Locate the cell with the specified text and output its [X, Y] center coordinate. 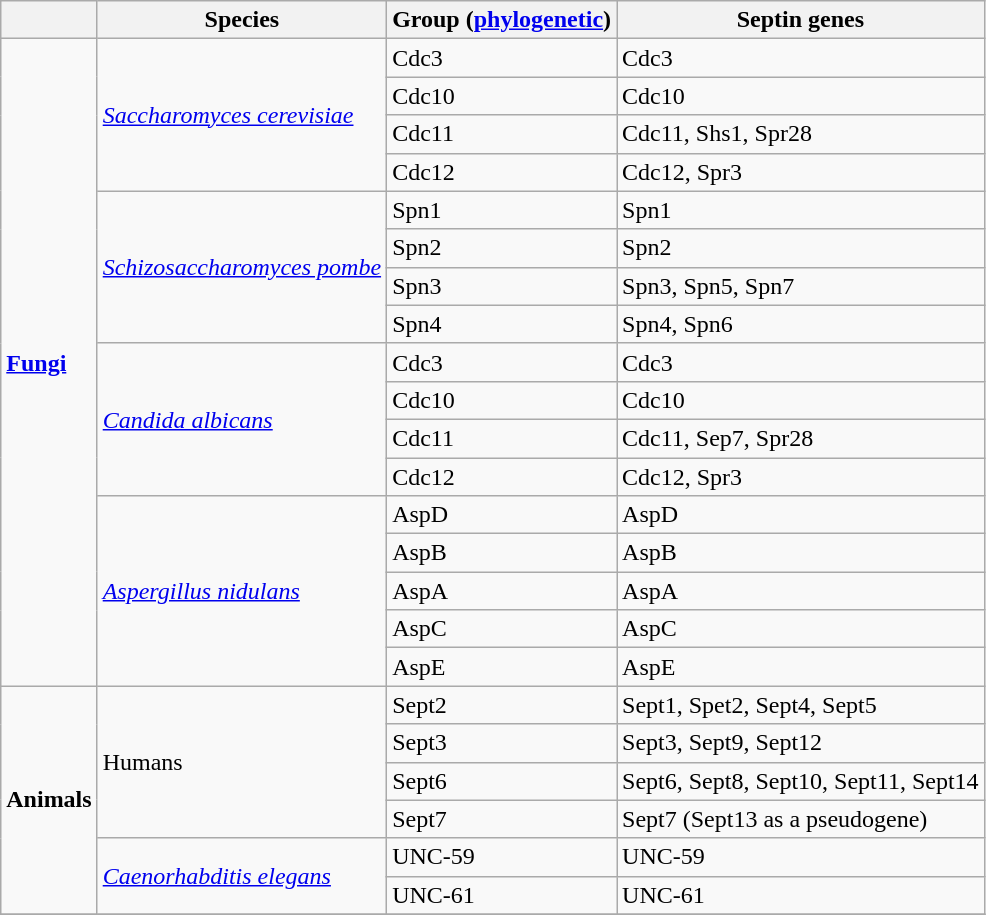
Sept1, Spet2, Sept4, Sept5 [801, 705]
Spn3 [502, 286]
Humans [242, 762]
Sept2 [502, 705]
Sept6 [502, 781]
Aspergillus nidulans [242, 591]
Saccharomyces cerevisiae [242, 115]
Species [242, 20]
Spn3, Spn5, Spn7 [801, 286]
Fungi [49, 362]
Sept7 (Sept13 as a pseudogene) [801, 819]
Cdc11, Sep7, Spr28 [801, 438]
Group (phylogenetic) [502, 20]
Caenorhabditis elegans [242, 876]
Spn4 [502, 324]
Cdc11, Shs1, Spr28 [801, 134]
Animals [49, 800]
Sept3 [502, 743]
Sept3, Sept9, Sept12 [801, 743]
Schizosaccharomyces pombe [242, 267]
Septin genes [801, 20]
Candida albicans [242, 419]
Sept7 [502, 819]
Sept6, Sept8, Sept10, Sept11, Sept14 [801, 781]
Spn4, Spn6 [801, 324]
